Locate the cell with the specified text and output its [X, Y] center coordinate. 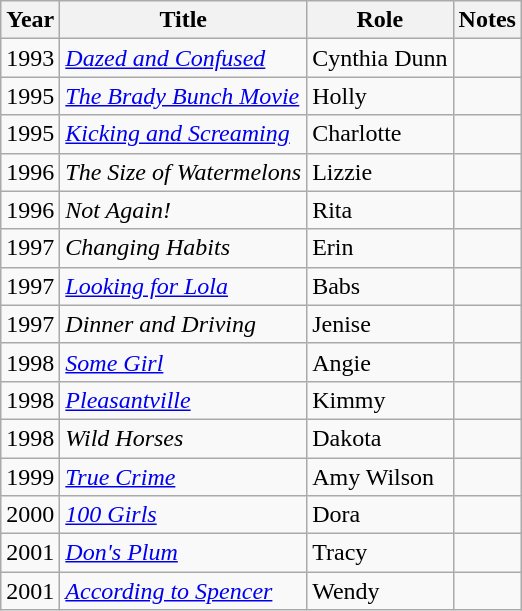
Don's Plum [184, 553]
Not Again! [184, 210]
Charlotte [380, 134]
Kicking and Screaming [184, 134]
Looking for Lola [184, 286]
Amy Wilson [380, 477]
Dazed and Confused [184, 58]
Kimmy [380, 400]
Changing Habits [184, 248]
True Crime [184, 477]
Dinner and Driving [184, 324]
1999 [30, 477]
Dora [380, 515]
Cynthia Dunn [380, 58]
Angie [380, 362]
Lizzie [380, 172]
2000 [30, 515]
Dakota [380, 438]
Wendy [380, 591]
The Size of Watermelons [184, 172]
Role [380, 20]
Babs [380, 286]
Title [184, 20]
Holly [380, 96]
Wild Horses [184, 438]
Rita [380, 210]
Jenise [380, 324]
1993 [30, 58]
Year [30, 20]
The Brady Bunch Movie [184, 96]
100 Girls [184, 515]
Pleasantville [184, 400]
According to Spencer [184, 591]
Tracy [380, 553]
Some Girl [184, 362]
Notes [487, 20]
Erin [380, 248]
